Output the [X, Y] coordinate of the center of the cell containing the given text.  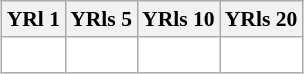
YRls 20 [262, 19]
YRls 10 [178, 19]
YRls 5 [101, 19]
YRl 1 [34, 19]
